From the cell containing the given text, extract its center point as (X, Y) coordinate. 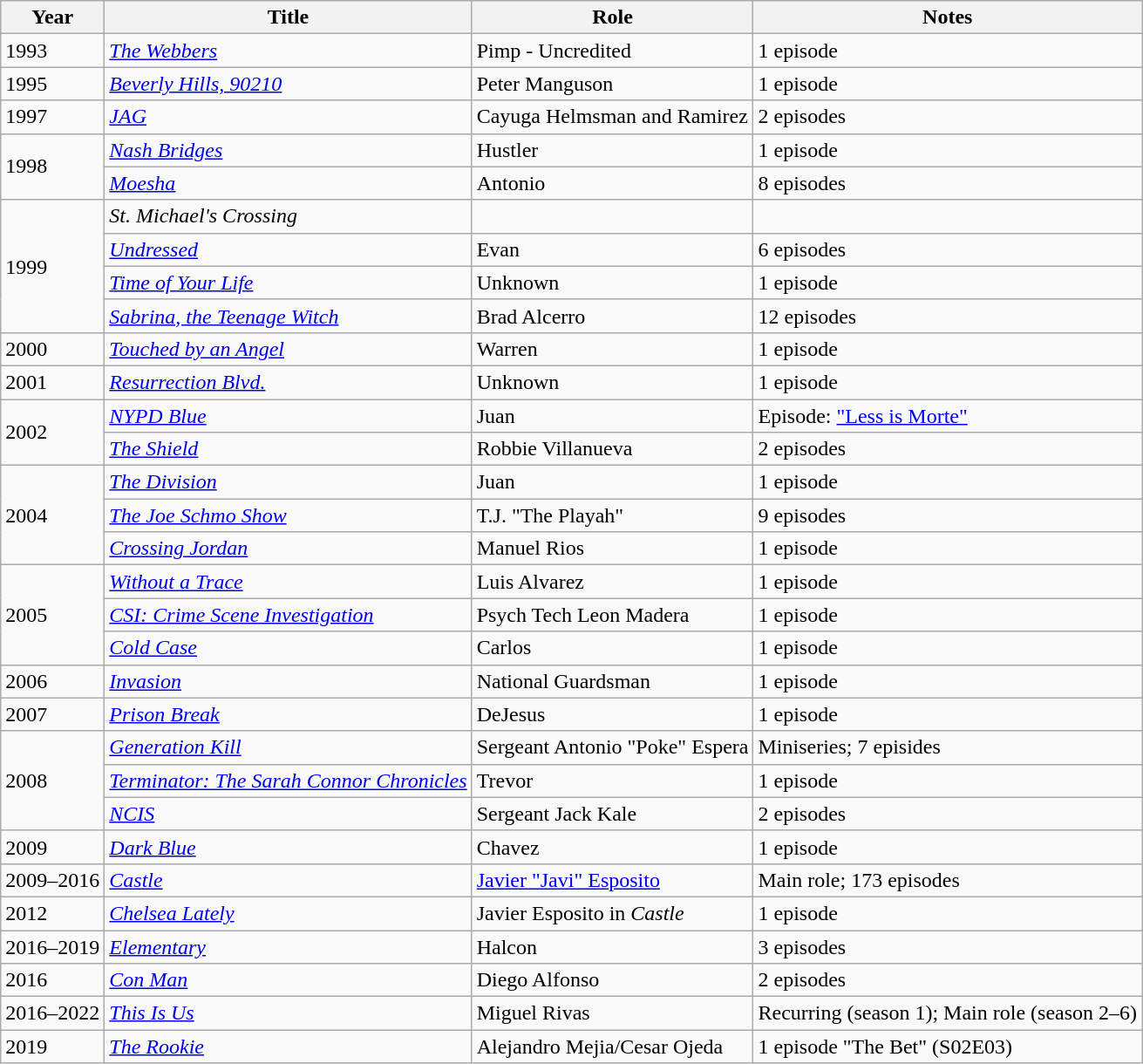
Antonio (612, 183)
Without a Trace (288, 582)
Time of Your Life (288, 283)
National Guardsman (612, 681)
Manuel Rios (612, 549)
2016 (52, 980)
1997 (52, 117)
Evan (612, 249)
2001 (52, 382)
The Rookie (288, 1047)
Invasion (288, 681)
Robbie Villanueva (612, 449)
2005 (52, 615)
Sergeant Jack Kale (612, 814)
Touched by an Angel (288, 349)
Carlos (612, 648)
Halcon (612, 946)
Javier Esposito in Castle (612, 913)
Brad Alcerro (612, 316)
Cold Case (288, 648)
Luis Alvarez (612, 582)
Beverly Hills, 90210 (288, 84)
Undressed (288, 249)
6 episodes (948, 249)
Episode: "Less is Morte" (948, 416)
8 episodes (948, 183)
Sergeant Antonio "Poke" Espera (612, 747)
Peter Manguson (612, 84)
CSI: Crime Scene Investigation (288, 615)
Chelsea Lately (288, 913)
2008 (52, 781)
The Joe Schmo Show (288, 515)
Nash Bridges (288, 150)
Alejandro Mejia/Cesar Ojeda (612, 1047)
Recurring (season 1); Main role (season 2–6) (948, 1013)
Role (612, 17)
Pimp - Uncredited (612, 51)
Year (52, 17)
1998 (52, 167)
3 episodes (948, 946)
T.J. "The Playah" (612, 515)
Main role; 173 episodes (948, 880)
Dark Blue (288, 847)
Notes (948, 17)
Psych Tech Leon Madera (612, 615)
Resurrection Blvd. (288, 382)
Trevor (612, 781)
2006 (52, 681)
Generation Kill (288, 747)
12 episodes (948, 316)
Elementary (288, 946)
2002 (52, 433)
1993 (52, 51)
2009 (52, 847)
NCIS (288, 814)
2012 (52, 913)
St. Michael's Crossing (288, 216)
Sabrina, the Teenage Witch (288, 316)
2016–2019 (52, 946)
Crossing Jordan (288, 549)
DeJesus (612, 714)
Title (288, 17)
2009–2016 (52, 880)
Miniseries; 7 episides (948, 747)
1995 (52, 84)
JAG (288, 117)
1 episode "The Bet" (S02E03) (948, 1047)
Diego Alfonso (612, 980)
The Webbers (288, 51)
Miguel Rivas (612, 1013)
NYPD Blue (288, 416)
Prison Break (288, 714)
Chavez (612, 847)
Moesha (288, 183)
2016–2022 (52, 1013)
This Is Us (288, 1013)
Hustler (612, 150)
2000 (52, 349)
2019 (52, 1047)
The Shield (288, 449)
Con Man (288, 980)
Castle (288, 880)
Cayuga Helmsman and Ramirez (612, 117)
1999 (52, 266)
9 episodes (948, 515)
Terminator: The Sarah Connor Chronicles (288, 781)
Warren (612, 349)
2007 (52, 714)
Javier "Javi" Esposito (612, 880)
The Division (288, 482)
2004 (52, 515)
